Find where the given text appears and provide that cell's center as (x, y) coordinate. 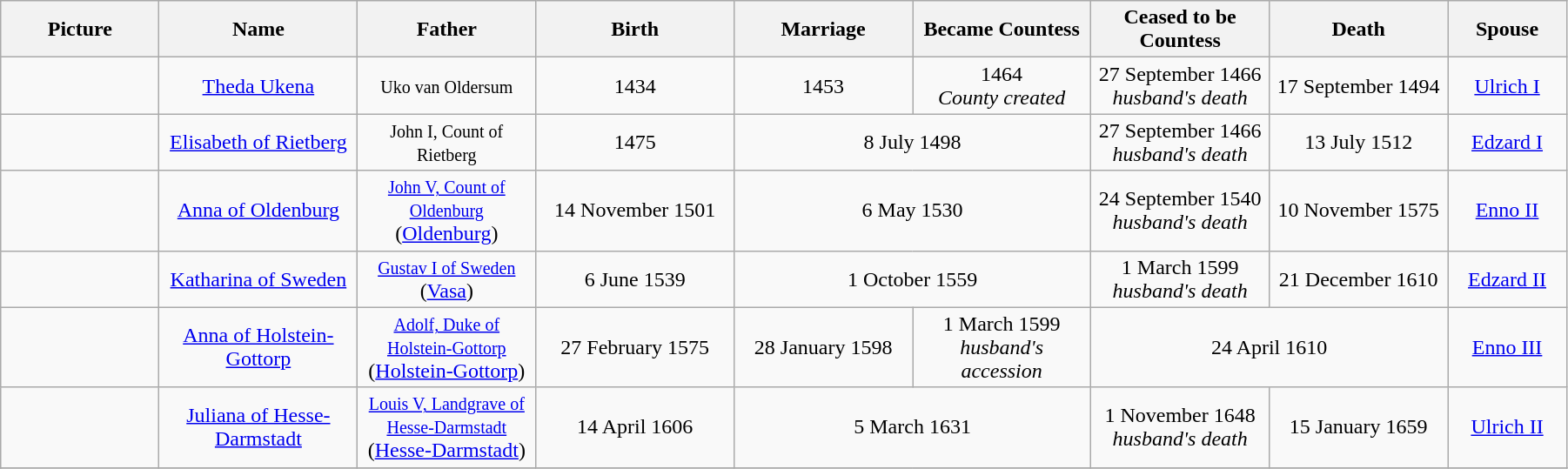
Anna of Holstein-Gottorp (258, 347)
John I, Count of Rietberg (447, 143)
6 May 1530 (913, 211)
24 September 1540husband's death (1180, 211)
5 March 1631 (913, 427)
17 September 1494 (1359, 85)
10 November 1575 (1359, 211)
Death (1359, 30)
1453 (823, 85)
13 July 1512 (1359, 143)
Became Countess (1002, 30)
Juliana of Hesse-Darmstadt (258, 427)
Ulrich II (1507, 427)
27 February 1575 (635, 347)
8 July 1498 (913, 143)
1 November 1648husband's death (1180, 427)
1475 (635, 143)
1 March 1599husband's accession (1002, 347)
Marriage (823, 30)
14 April 1606 (635, 427)
Adolf, Duke of Holstein-Gottorp (Holstein-Gottorp) (447, 347)
Theda Ukena (258, 85)
Gustav I of Sweden (Vasa) (447, 278)
Enno III (1507, 347)
Father (447, 30)
Spouse (1507, 30)
1434 (635, 85)
Ulrich I (1507, 85)
Ceased to be Countess (1180, 30)
28 January 1598 (823, 347)
Edzard I (1507, 143)
Picture (80, 30)
Anna of Oldenburg (258, 211)
Elisabeth of Rietberg (258, 143)
1464County created (1002, 85)
John V, Count of Oldenburg (Oldenburg) (447, 211)
Katharina of Sweden (258, 278)
15 January 1659 (1359, 427)
24 April 1610 (1270, 347)
Enno II (1507, 211)
21 December 1610 (1359, 278)
1 March 1599husband's death (1180, 278)
1 October 1559 (913, 278)
Name (258, 30)
Birth (635, 30)
14 November 1501 (635, 211)
6 June 1539 (635, 278)
Edzard II (1507, 278)
Louis V, Landgrave of Hesse-Darmstadt (Hesse-Darmstadt) (447, 427)
Uko van Oldersum (447, 85)
